Extract the (x, y) coordinate from the center of the cell holding the provided text.  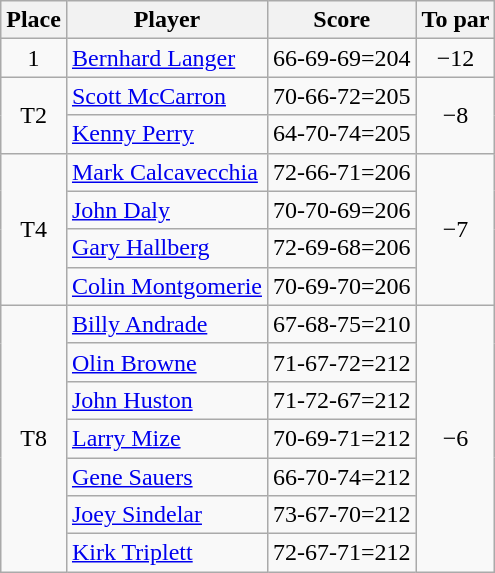
71-67-72=212 (342, 362)
72-67-71=212 (342, 553)
T8 (34, 438)
−8 (456, 115)
Gene Sauers (166, 477)
1 (34, 58)
64-70-74=205 (342, 134)
Olin Browne (166, 362)
73-67-70=212 (342, 515)
66-69-69=204 (342, 58)
Scott McCarron (166, 96)
Score (342, 20)
70-70-69=206 (342, 210)
Kenny Perry (166, 134)
66-70-74=212 (342, 477)
Larry Mize (166, 438)
−6 (456, 438)
Player (166, 20)
T4 (34, 229)
72-66-71=206 (342, 172)
Billy Andrade (166, 324)
−12 (456, 58)
Bernhard Langer (166, 58)
71-72-67=212 (342, 400)
John Huston (166, 400)
−7 (456, 229)
70-69-70=206 (342, 286)
Joey Sindelar (166, 515)
67-68-75=210 (342, 324)
To par (456, 20)
T2 (34, 115)
70-66-72=205 (342, 96)
John Daly (166, 210)
Kirk Triplett (166, 553)
Gary Hallberg (166, 248)
Colin Montgomerie (166, 286)
Mark Calcavecchia (166, 172)
72-69-68=206 (342, 248)
70-69-71=212 (342, 438)
Place (34, 20)
